Return the [X, Y] coordinate for the center point of the cell that contains the specified text.  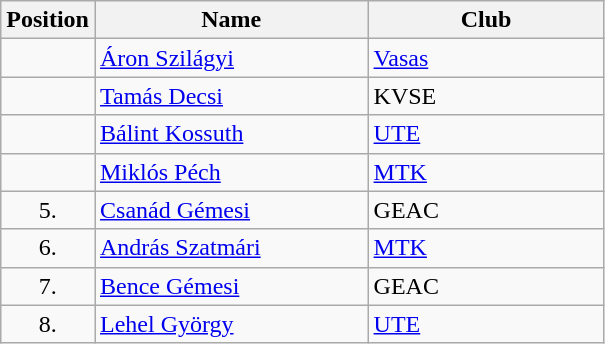
Name [231, 20]
6. [48, 248]
Áron Szilágyi [231, 58]
Bálint Kossuth [231, 134]
KVSE [486, 96]
András Szatmári [231, 248]
Vasas [486, 58]
5. [48, 210]
Tamás Decsi [231, 96]
7. [48, 286]
Position [48, 20]
Csanád Gémesi [231, 210]
Miklós Péch [231, 172]
Lehel György [231, 324]
Bence Gémesi [231, 286]
8. [48, 324]
Club [486, 20]
